Return [x, y] of the center of cell containing provided text 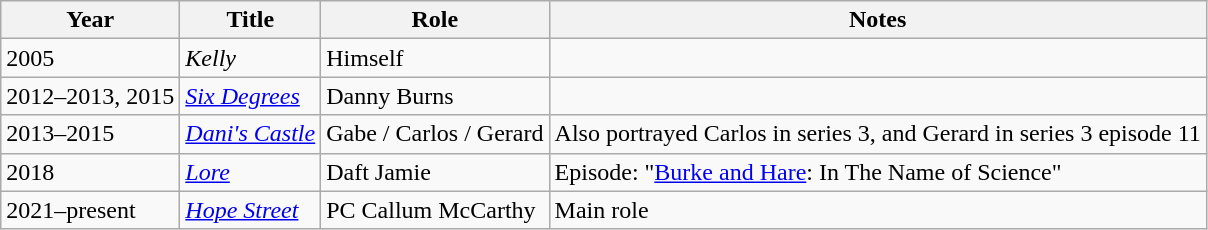
2018 [90, 172]
Himself [435, 58]
Hope Street [250, 210]
Main role [878, 210]
PC Callum McCarthy [435, 210]
Also portrayed Carlos in series 3, and Gerard in series 3 episode 11 [878, 134]
2005 [90, 58]
Title [250, 20]
Notes [878, 20]
2013–2015 [90, 134]
Year [90, 20]
Daft Jamie [435, 172]
Danny Burns [435, 96]
Lore [250, 172]
2021–present [90, 210]
Episode: "Burke and Hare: In The Name of Science" [878, 172]
Kelly [250, 58]
Dani's Castle [250, 134]
2012–2013, 2015 [90, 96]
Six Degrees [250, 96]
Gabe / Carlos / Gerard [435, 134]
Role [435, 20]
